Return the (x, y) coordinate for the center point of the cell that contains the specified text.  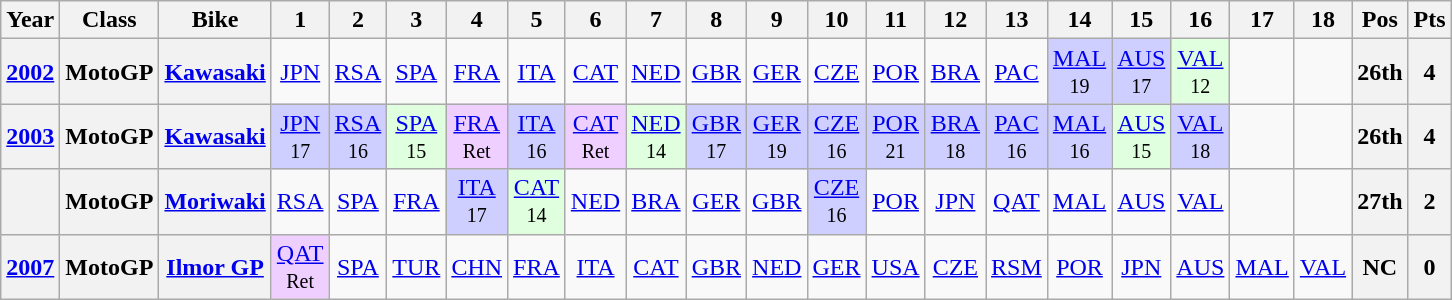
CHN (477, 266)
Ilmor GP (215, 266)
BRA18 (955, 136)
2007 (30, 266)
2003 (30, 136)
8 (716, 20)
FRARet (477, 136)
MAL16 (1079, 136)
11 (896, 20)
PAC16 (1017, 136)
17 (1262, 20)
1 (300, 20)
27th (1380, 202)
Pts (1430, 20)
NED14 (656, 136)
CAT14 (537, 202)
Bike (215, 20)
AUS15 (1142, 136)
VAL18 (1200, 136)
7 (656, 20)
QATRet (300, 266)
12 (955, 20)
GER19 (777, 136)
Moriwaki (215, 202)
18 (1322, 20)
3 (416, 20)
RSA16 (358, 136)
CATRet (595, 136)
GBR17 (716, 136)
15 (1142, 20)
16 (1200, 20)
ITA17 (477, 202)
10 (836, 20)
VAL12 (1200, 72)
MAL19 (1079, 72)
AUS17 (1142, 72)
TUR (416, 266)
Class (110, 20)
0 (1430, 266)
6 (595, 20)
13 (1017, 20)
RSM (1017, 266)
POR21 (896, 136)
Pos (1380, 20)
NC (1380, 266)
14 (1079, 20)
USA (896, 266)
QAT (1017, 202)
Year (30, 20)
JPN17 (300, 136)
PAC (1017, 72)
5 (537, 20)
SPA15 (416, 136)
9 (777, 20)
2002 (30, 72)
ITA16 (537, 136)
